Pinpoint the cell where the given text exists, returning its (x, y) midpoint coordinate. 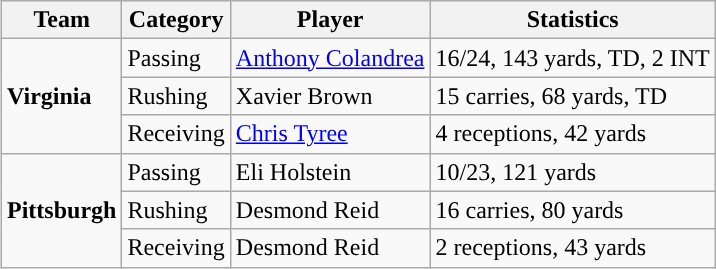
Pittsburgh (62, 210)
Team (62, 20)
Xavier Brown (330, 96)
10/23, 121 yards (572, 172)
Eli Holstein (330, 172)
16/24, 143 yards, TD, 2 INT (572, 58)
Category (176, 20)
15 carries, 68 yards, TD (572, 96)
Statistics (572, 20)
Virginia (62, 96)
4 receptions, 42 yards (572, 134)
2 receptions, 43 yards (572, 248)
Chris Tyree (330, 134)
Anthony Colandrea (330, 58)
Player (330, 20)
16 carries, 80 yards (572, 210)
